Detect which cell encompasses the target text, then output its (x, y) center coordinate. 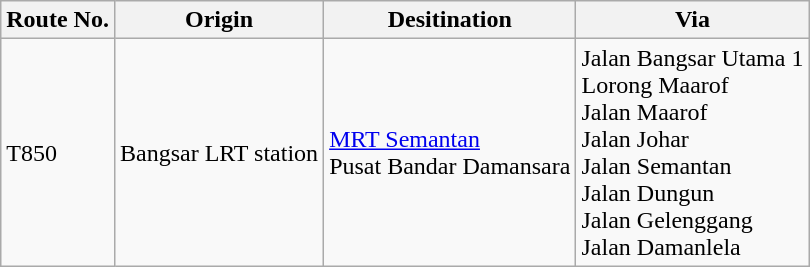
Origin (218, 20)
Route No. (58, 20)
T850 (58, 152)
Via (692, 20)
MRT Semantan Pusat Bandar Damansara (450, 152)
Jalan Bangsar Utama 1 Lorong Maarof Jalan Maarof Jalan Johar Jalan Semantan Jalan Dungun Jalan Gelenggang Jalan Damanlela (692, 152)
Desitination (450, 20)
Bangsar LRT station (218, 152)
